Find where the given text appears and provide that cell's center as (X, Y) coordinate. 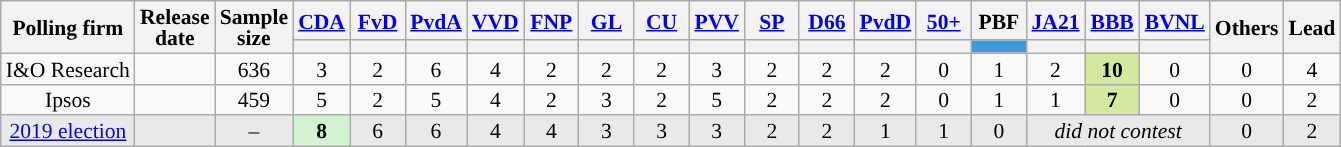
Releasedate (175, 27)
JA21 (1055, 20)
Polling firm (68, 27)
10 (1112, 68)
PBF (998, 20)
FvD (378, 20)
PvdA (436, 20)
7 (1112, 100)
CU (662, 20)
Samplesize (254, 27)
VVD (496, 20)
Ipsos (68, 100)
50+ (944, 20)
FNP (552, 20)
8 (322, 132)
D66 (826, 20)
Others (1247, 27)
– (254, 132)
BBB (1112, 20)
SP (772, 20)
2019 election (68, 132)
CDA (322, 20)
459 (254, 100)
PvdD (886, 20)
I&O Research (68, 68)
GL (606, 20)
Lead (1312, 27)
did not contest (1118, 132)
636 (254, 68)
BVNL (1175, 20)
PVV (716, 20)
